Determine the (X, Y) coordinate at the center of the cell enclosing the given text.  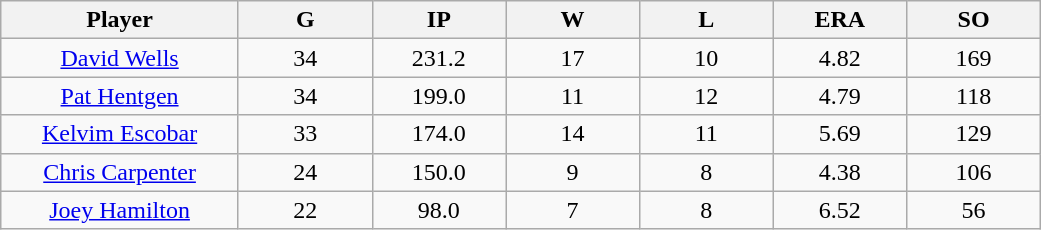
169 (974, 58)
SO (974, 20)
10 (706, 58)
4.79 (840, 96)
9 (573, 172)
56 (974, 210)
6.52 (840, 210)
22 (305, 210)
118 (974, 96)
Kelvim Escobar (120, 134)
4.82 (840, 58)
129 (974, 134)
33 (305, 134)
W (573, 20)
231.2 (439, 58)
Player (120, 20)
7 (573, 210)
17 (573, 58)
IP (439, 20)
David Wells (120, 58)
4.38 (840, 172)
L (706, 20)
Pat Hentgen (120, 96)
199.0 (439, 96)
24 (305, 172)
Chris Carpenter (120, 172)
Joey Hamilton (120, 210)
174.0 (439, 134)
98.0 (439, 210)
G (305, 20)
ERA (840, 20)
14 (573, 134)
106 (974, 172)
150.0 (439, 172)
12 (706, 96)
5.69 (840, 134)
